Provide the (X, Y) coordinate of the cell's center where the given text is located.  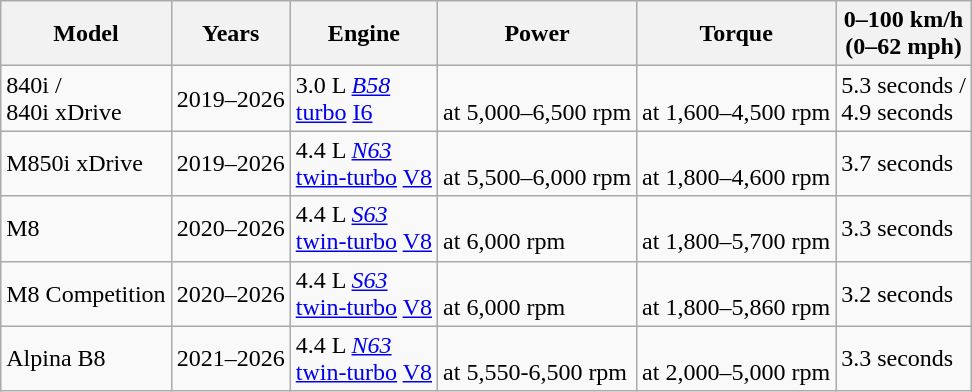
Power (538, 34)
5.3 seconds / 4.9 seconds (904, 98)
2021–2026 (230, 358)
at 5,500–6,000 rpm (538, 164)
at 2,000–5,000 rpm (736, 358)
at 5,550-6,500 rpm (538, 358)
3.7 seconds (904, 164)
M8 Competition (86, 294)
0–100 km/h (0–62 mph) (904, 34)
M8 (86, 228)
at 5,000–6,500 rpm (538, 98)
M850i xDrive (86, 164)
840i / 840i xDrive (86, 98)
at 1,800–4,600 rpm (736, 164)
at 1,800–5,860 rpm (736, 294)
3.0 L B58 turbo I6 (364, 98)
3.2 seconds (904, 294)
Years (230, 34)
Alpina B8 (86, 358)
Model (86, 34)
at 1,600–4,500 rpm (736, 98)
at 1,800–5,700 rpm (736, 228)
Torque (736, 34)
Engine (364, 34)
